Provide the (X, Y) coordinate of the cell's center where the given text is located.  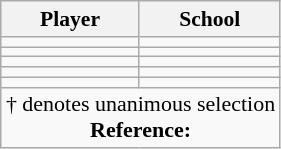
School (210, 19)
† denotes unanimous selectionReference: (141, 118)
Player (70, 19)
